Find where the given text appears and provide that cell's center as (x, y) coordinate. 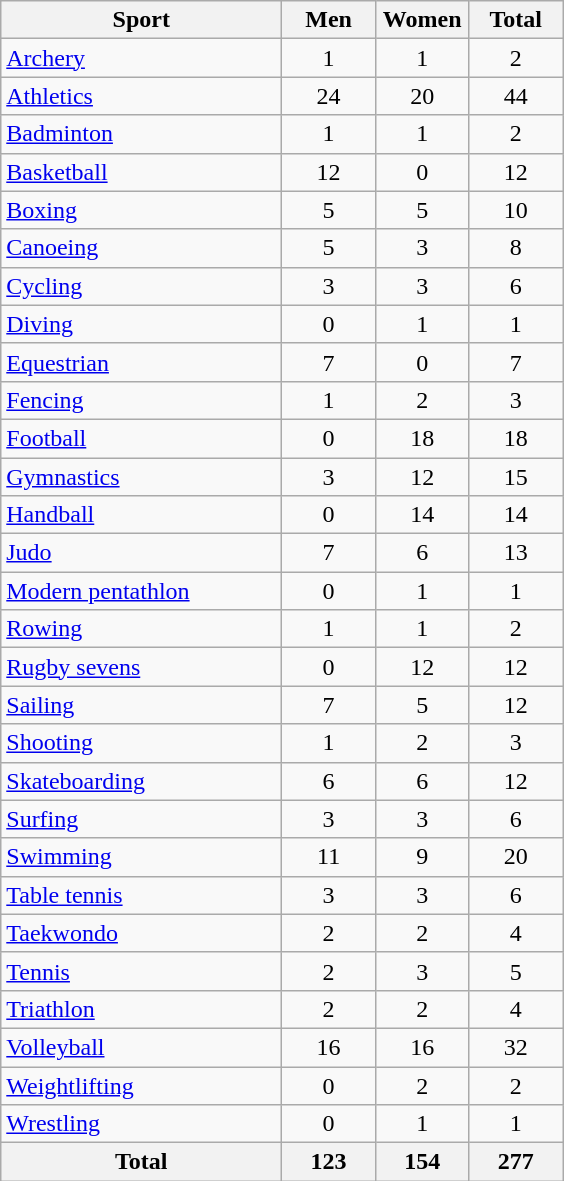
11 (329, 857)
Judo (142, 553)
15 (516, 477)
Cycling (142, 286)
Men (329, 20)
Swimming (142, 857)
44 (516, 96)
154 (422, 1162)
Taekwondo (142, 933)
Athletics (142, 96)
Weightlifting (142, 1085)
Shooting (142, 743)
Football (142, 438)
Archery (142, 58)
277 (516, 1162)
Diving (142, 324)
13 (516, 553)
Fencing (142, 400)
Basketball (142, 172)
Gymnastics (142, 477)
Skateboarding (142, 781)
Volleyball (142, 1047)
Badminton (142, 134)
Sailing (142, 705)
Tennis (142, 971)
Women (422, 20)
8 (516, 248)
Surfing (142, 819)
24 (329, 96)
9 (422, 857)
Sport (142, 20)
Boxing (142, 210)
Table tennis (142, 895)
Modern pentathlon (142, 591)
Triathlon (142, 1009)
Wrestling (142, 1124)
Canoeing (142, 248)
10 (516, 210)
Equestrian (142, 362)
123 (329, 1162)
Handball (142, 515)
Rowing (142, 629)
Rugby sevens (142, 667)
32 (516, 1047)
